Search for the cell housing the specified text and yield its [x, y] center coordinate. 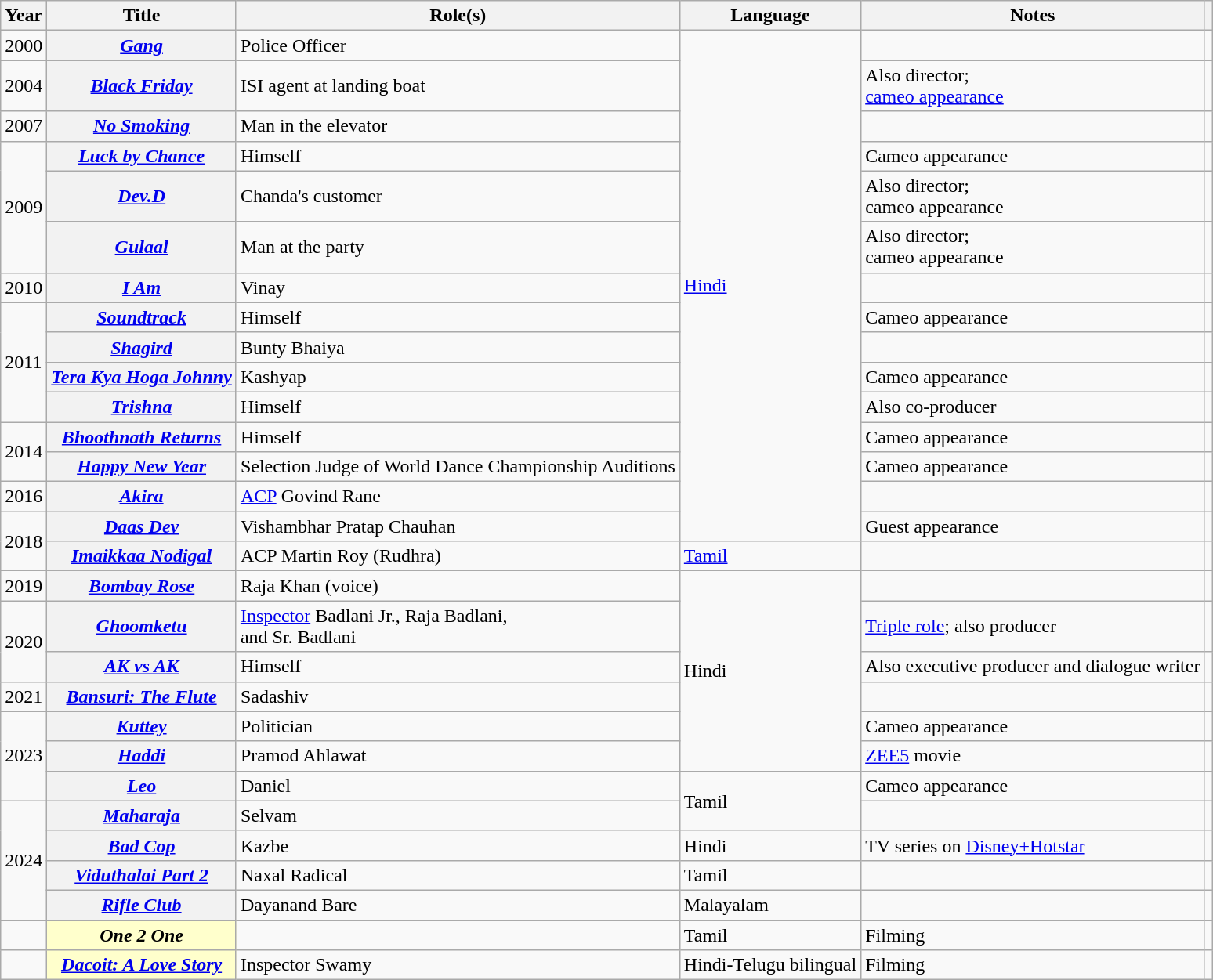
2000 [24, 45]
Selection Judge of World Dance Championship Auditions [458, 467]
2023 [24, 756]
Daas Dev [142, 526]
Kazbe [458, 845]
2019 [24, 586]
2004 [24, 86]
2009 [24, 207]
Luck by Chance [142, 156]
Raja Khan (voice) [458, 586]
Akira [142, 497]
Imaikkaa Nodigal [142, 556]
Vinay [458, 287]
2014 [24, 451]
Trishna [142, 407]
Vishambhar Pratap Chauhan [458, 526]
Leo [142, 786]
Tera Kya Hoga Johnny [142, 377]
ZEE5 movie [1033, 756]
2021 [24, 696]
Inspector Swamy [458, 965]
Politician [458, 726]
Dayanand Bare [458, 905]
Bombay Rose [142, 586]
Bhoothnath Returns [142, 436]
Selvam [458, 815]
2010 [24, 287]
Also co-producer [1033, 407]
Bunty Bhaiya [458, 347]
ISI agent at landing boat [458, 86]
2016 [24, 497]
Man at the party [458, 248]
Bansuri: The Flute [142, 696]
2007 [24, 126]
Haddi [142, 756]
Gang [142, 45]
Year [24, 16]
Inspector Badlani Jr., Raja Badlani, and Sr. Badlani [458, 627]
Dacoit: A Love Story [142, 965]
2024 [24, 860]
TV series on Disney+Hotstar [1033, 845]
Naxal Radical [458, 875]
2020 [24, 641]
Kashyap [458, 377]
Kuttey [142, 726]
Man in the elevator [458, 126]
AK vs AK [142, 667]
Gulaal [142, 248]
2011 [24, 362]
2018 [24, 541]
Role(s) [458, 16]
One 2 One [142, 935]
Rifle Club [142, 905]
Triple role; also producer [1033, 627]
Chanda's customer [458, 196]
Sadashiv [458, 696]
ACP Martin Roy (Rudhra) [458, 556]
Language [769, 16]
Shagird [142, 347]
Happy New Year [142, 467]
Bad Cop [142, 845]
Hindi-Telugu bilingual [769, 965]
Notes [1033, 16]
Ghoomketu [142, 627]
Viduthalai Part 2 [142, 875]
Guest appearance [1033, 526]
Black Friday [142, 86]
Dev.D [142, 196]
No Smoking [142, 126]
Soundtrack [142, 317]
Daniel [458, 786]
I Am [142, 287]
Title [142, 16]
Police Officer [458, 45]
Maharaja [142, 815]
Malayalam [769, 905]
Pramod Ahlawat [458, 756]
Also executive producer and dialogue writer [1033, 667]
ACP Govind Rane [458, 497]
